Scan for the cell matching the given text and deliver its (X, Y) coordinate at center. 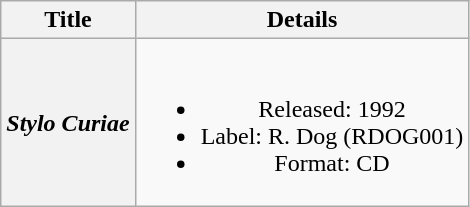
Details (302, 20)
Title (68, 20)
Released: 1992Label: R. Dog (RDOG001)Format: CD (302, 122)
Stylo Curiae (68, 122)
